Provide the (X, Y) coordinate of the cell's center where the given text is located.  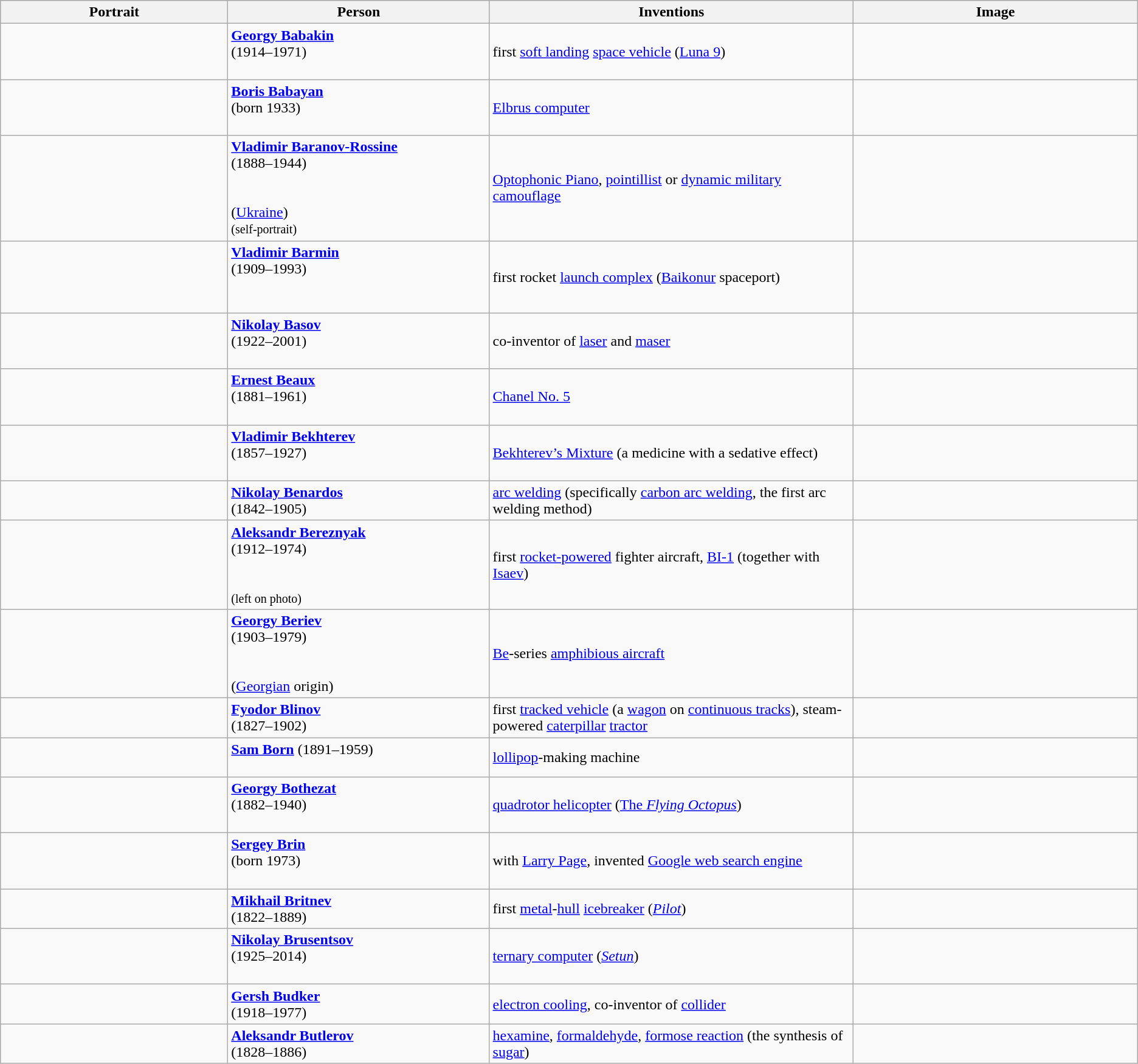
Georgy Beriev (1903–1979) (Georgian origin) (359, 653)
Fyodor Blinov(1827–1902) (359, 717)
Vladimir Baranov-Rossine (1888–1944) (Ukraine)(self-portrait) (359, 188)
Aleksandr Butlerov (1828–1886) (359, 1044)
Person (359, 12)
Chanel No. 5 (671, 397)
first tracked vehicle (a wagon on continuous tracks), steam-powered caterpillar tractor (671, 717)
Elbrus computer (671, 108)
Bekhterev’s Mixture (a medicine with a sedative effect) (671, 453)
Image (996, 12)
first metal-hull icebreaker (Pilot) (671, 909)
Vladimir Bekhterev(1857–1927) (359, 453)
arc welding (specifically carbon arc welding, the first arc welding method) (671, 501)
Boris Babayan (born 1933) (359, 108)
quadrotor helicopter (The Flying Octopus) (671, 805)
Gersh Budker (1918–1977) (359, 1004)
Nikolay Benardos(1842–1905) (359, 501)
Georgy Bothezat(1882–1940) (359, 805)
lollipop-making machine (671, 757)
co-inventor of laser and maser (671, 341)
Aleksandr Bereznyak (1912–1974) (left on photo) (359, 565)
first rocket-powered fighter aircraft, BI-1 (together with Isaev) (671, 565)
Vladimir Barmin (1909–1993) (359, 277)
Georgy Babakin (1914–1971) (359, 52)
Optophonic Piano, pointillist or dynamic military camouflage (671, 188)
ternary computer (Setun) (671, 956)
hexamine, formaldehyde, formose reaction (the synthesis of sugar) (671, 1044)
Sergey Brin (born 1973) (359, 861)
Inventions (671, 12)
electron cooling, co-inventor of collider (671, 1004)
first rocket launch complex (Baikonur spaceport) (671, 277)
first soft landing space vehicle (Luna 9) (671, 52)
Portrait (114, 12)
Sam Born (1891–1959) (359, 757)
Nikolay Brusentsov (1925–2014) (359, 956)
Be-series amphibious aircraft (671, 653)
with Larry Page, invented Google web search engine (671, 861)
Ernest Beaux (1881–1961) (359, 397)
Mikhail Britnev (1822–1889) (359, 909)
Nikolay Basov (1922–2001) (359, 341)
